Extract the (x, y) coordinate from the center of the cell holding the provided text.  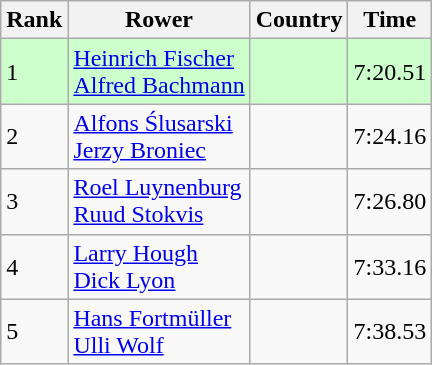
Heinrich FischerAlfred Bachmann (159, 72)
Hans FortmüllerUlli Wolf (159, 332)
7:33.16 (390, 266)
Larry HoughDick Lyon (159, 266)
Rower (159, 20)
1 (34, 72)
Country (299, 20)
Rank (34, 20)
7:20.51 (390, 72)
7:38.53 (390, 332)
7:26.80 (390, 202)
5 (34, 332)
3 (34, 202)
Roel LuynenburgRuud Stokvis (159, 202)
Alfons ŚlusarskiJerzy Broniec (159, 136)
2 (34, 136)
7:24.16 (390, 136)
4 (34, 266)
Time (390, 20)
